Locate the cell with the specified text and output its [X, Y] center coordinate. 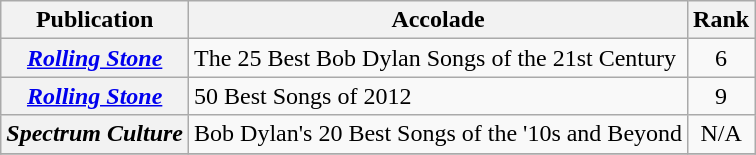
50 Best Songs of 2012 [438, 96]
The 25 Best Bob Dylan Songs of the 21st Century [438, 58]
N/A [722, 134]
Rank [722, 20]
Spectrum Culture [95, 134]
Bob Dylan's 20 Best Songs of the '10s and Beyond [438, 134]
6 [722, 58]
Publication [95, 20]
Accolade [438, 20]
9 [722, 96]
